Provide the [x, y] coordinate of the cell's center where the given text is located.  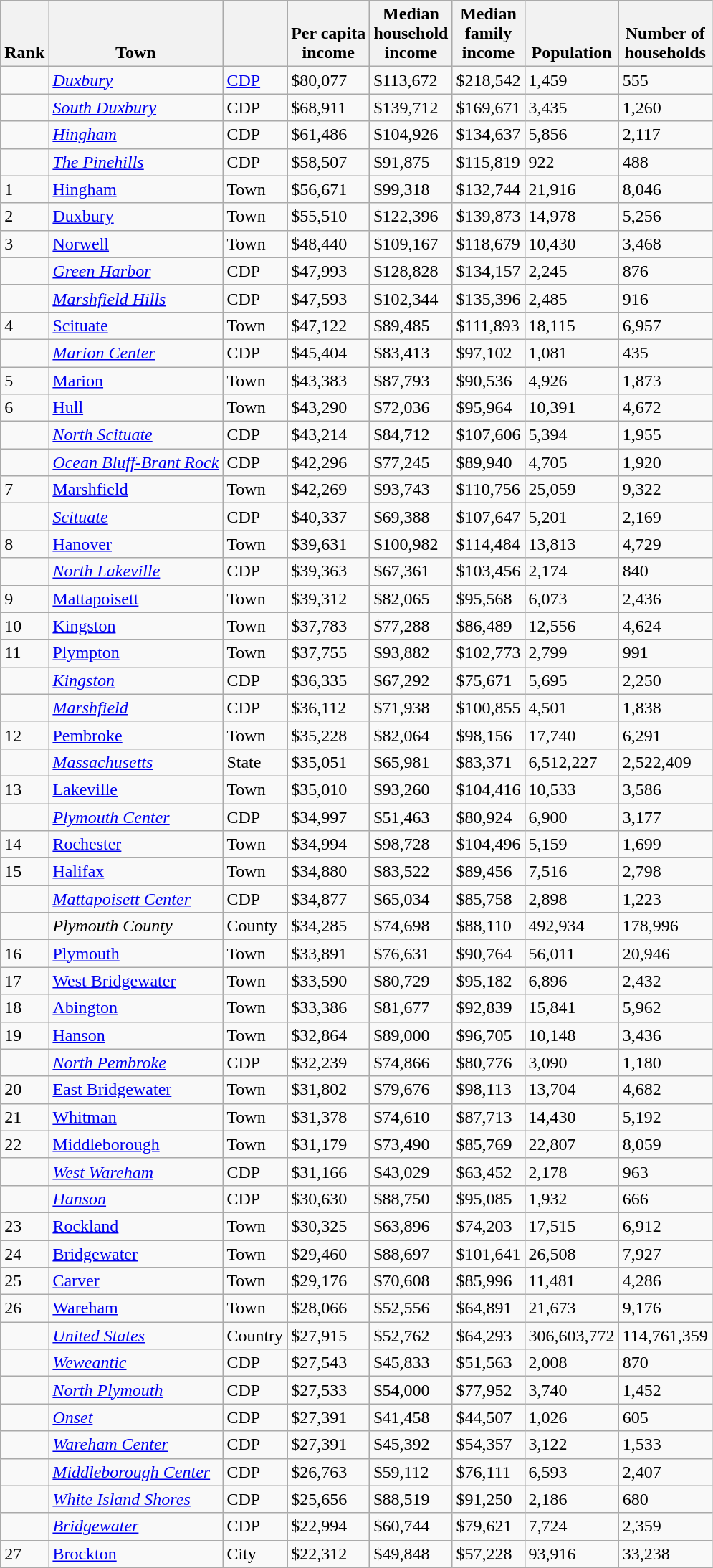
$73,490 [411, 1144]
$83,413 [411, 353]
19 [24, 1035]
$71,938 [411, 708]
$30,630 [328, 1199]
$75,671 [489, 680]
$95,085 [489, 1199]
18,115 [572, 326]
$95,182 [489, 981]
$29,176 [328, 1281]
$134,157 [489, 271]
$28,066 [328, 1308]
$36,335 [328, 680]
City [255, 1554]
4,926 [572, 381]
21,673 [572, 1308]
$104,416 [489, 789]
$43,214 [328, 435]
10,533 [572, 789]
20,946 [665, 954]
Lakeville [136, 789]
10,430 [572, 244]
$89,456 [489, 872]
$59,112 [411, 1472]
$102,344 [411, 298]
13 [24, 789]
$85,758 [489, 899]
6,896 [572, 981]
2,186 [572, 1499]
$51,463 [411, 817]
12 [24, 735]
1,873 [665, 381]
$80,729 [411, 981]
$80,077 [328, 80]
$104,926 [411, 135]
7,927 [665, 1254]
3 [24, 244]
6 [24, 408]
$84,712 [411, 435]
5,856 [572, 135]
20 [24, 1090]
$64,891 [489, 1308]
10,391 [572, 408]
$91,875 [411, 162]
435 [665, 353]
2,798 [665, 872]
$47,993 [328, 271]
4 [24, 326]
5,192 [665, 1117]
Abington [136, 1008]
North Plymouth [136, 1390]
922 [572, 162]
24 [24, 1254]
$107,647 [489, 517]
2,799 [572, 653]
Norwell [136, 244]
$90,764 [489, 954]
1,180 [665, 1063]
$86,489 [489, 626]
6,073 [572, 599]
$31,802 [328, 1090]
5,159 [572, 845]
$83,371 [489, 762]
9 [24, 599]
$35,010 [328, 789]
8,046 [665, 189]
$100,855 [489, 708]
9,322 [665, 490]
$37,783 [328, 626]
$69,388 [411, 517]
Hull [136, 408]
Marshfield Hills [136, 298]
$98,113 [489, 1090]
$43,029 [411, 1172]
$57,228 [489, 1554]
$65,034 [411, 899]
26,508 [572, 1254]
1,223 [665, 899]
$39,363 [328, 571]
United States [136, 1336]
$79,676 [411, 1090]
$26,763 [328, 1472]
21,916 [572, 189]
1,260 [665, 108]
$113,672 [411, 80]
Rockland [136, 1226]
25,059 [572, 490]
West Wareham [136, 1172]
Plympton [136, 653]
$37,755 [328, 653]
Weweantic [136, 1363]
$122,396 [411, 217]
1,533 [665, 1445]
$95,964 [489, 408]
$35,228 [328, 735]
$77,288 [411, 626]
$33,386 [328, 1008]
$90,536 [489, 381]
$63,896 [411, 1226]
7,724 [572, 1526]
$87,713 [489, 1117]
114,761,359 [665, 1336]
Massachusetts [136, 762]
1,932 [572, 1199]
$96,705 [489, 1035]
$128,828 [411, 271]
9,176 [665, 1308]
$35,051 [328, 762]
$134,637 [489, 135]
14 [24, 845]
$95,568 [489, 599]
$77,952 [489, 1390]
4,705 [572, 462]
870 [665, 1363]
5,695 [572, 680]
23 [24, 1226]
1,459 [572, 80]
11 [24, 653]
$39,631 [328, 544]
$76,631 [411, 954]
$98,156 [489, 735]
Plymouth County [136, 926]
$89,000 [411, 1035]
$65,981 [411, 762]
$89,940 [489, 462]
$42,296 [328, 462]
Population [572, 34]
15,841 [572, 1008]
6,900 [572, 817]
1,452 [665, 1390]
$68,911 [328, 108]
$34,880 [328, 872]
$80,924 [489, 817]
178,996 [665, 926]
Marion Center [136, 353]
Middleborough Center [136, 1472]
11,481 [572, 1281]
West Bridgewater [136, 981]
$58,507 [328, 162]
Marion [136, 381]
$33,891 [328, 954]
$45,833 [411, 1363]
$100,982 [411, 544]
$110,756 [489, 490]
$169,671 [489, 108]
$33,590 [328, 981]
$87,793 [411, 381]
4,286 [665, 1281]
Middleborough [136, 1144]
15 [24, 872]
6,957 [665, 326]
$88,697 [411, 1254]
25 [24, 1281]
3,436 [665, 1035]
17,740 [572, 735]
8,059 [665, 1144]
$31,378 [328, 1117]
$43,383 [328, 381]
North Lakeville [136, 571]
916 [665, 298]
$74,203 [489, 1226]
$82,064 [411, 735]
$93,260 [411, 789]
2,436 [665, 599]
Green Harbor [136, 271]
$79,621 [489, 1526]
3,740 [572, 1390]
991 [665, 653]
$40,337 [328, 517]
$88,519 [411, 1499]
5,394 [572, 435]
2,169 [665, 517]
306,603,772 [572, 1336]
33,238 [665, 1554]
17 [24, 981]
Number ofhouseholds [665, 34]
4,501 [572, 708]
$89,485 [411, 326]
Mattapoisett Center [136, 899]
$114,484 [489, 544]
5,256 [665, 217]
Per capitaincome [328, 34]
4,729 [665, 544]
$88,110 [489, 926]
6,512,227 [572, 762]
605 [665, 1417]
$81,677 [411, 1008]
16 [24, 954]
876 [665, 271]
$39,312 [328, 599]
$93,882 [411, 653]
1 [24, 189]
3,468 [665, 244]
$34,877 [328, 899]
$43,290 [328, 408]
$98,728 [411, 845]
State [255, 762]
$32,864 [328, 1035]
840 [665, 571]
18 [24, 1008]
680 [665, 1499]
$63,452 [489, 1172]
$52,762 [411, 1336]
$67,292 [411, 680]
13,704 [572, 1090]
$77,245 [411, 462]
$49,848 [411, 1554]
Country [255, 1336]
$27,543 [328, 1363]
$104,496 [489, 845]
$42,269 [328, 490]
5 [24, 381]
$30,325 [328, 1226]
7 [24, 490]
$218,542 [489, 80]
4,624 [665, 626]
$107,606 [489, 435]
56,011 [572, 954]
6,912 [665, 1226]
$118,679 [489, 244]
Carver [136, 1281]
2,407 [665, 1472]
$52,556 [411, 1308]
$115,819 [489, 162]
$56,671 [328, 189]
Ocean Bluff-Brant Rock [136, 462]
$83,522 [411, 872]
6,291 [665, 735]
$70,608 [411, 1281]
Wareham Center [136, 1445]
2,178 [572, 1172]
4,672 [665, 408]
$74,698 [411, 926]
21 [24, 1117]
$31,179 [328, 1144]
$103,456 [489, 571]
East Bridgewater [136, 1090]
1,026 [572, 1417]
4,682 [665, 1090]
$139,873 [489, 217]
$45,392 [411, 1445]
$109,167 [411, 244]
Onset [136, 1417]
$111,893 [489, 326]
22 [24, 1144]
$29,460 [328, 1254]
93,916 [572, 1554]
3,586 [665, 789]
2,432 [665, 981]
Rank [24, 34]
$88,750 [411, 1199]
$41,458 [411, 1417]
$97,102 [489, 353]
South Duxbury [136, 108]
17,515 [572, 1226]
$132,744 [489, 189]
1,955 [665, 435]
$36,112 [328, 708]
The Pinehills [136, 162]
$61,486 [328, 135]
$44,507 [489, 1417]
Mattapoisett [136, 599]
Medianhouseholdincome [411, 34]
$22,994 [328, 1526]
$27,533 [328, 1390]
$74,610 [411, 1117]
Medianfamilyincome [489, 34]
$85,996 [489, 1281]
5,201 [572, 517]
$54,357 [489, 1445]
22,807 [572, 1144]
26 [24, 1308]
$48,440 [328, 244]
White Island Shores [136, 1499]
Brockton [136, 1554]
555 [665, 80]
$22,312 [328, 1554]
666 [665, 1199]
Plymouth Center [136, 817]
$47,122 [328, 326]
$64,293 [489, 1336]
$92,839 [489, 1008]
2,898 [572, 899]
$54,000 [411, 1390]
1,699 [665, 845]
$51,563 [489, 1363]
Rochester [136, 845]
North Scituate [136, 435]
3,090 [572, 1063]
2,250 [665, 680]
488 [665, 162]
$85,769 [489, 1144]
13,813 [572, 544]
$34,285 [328, 926]
$76,111 [489, 1472]
$60,744 [411, 1526]
10 [24, 626]
Halifax [136, 872]
2,359 [665, 1526]
2,522,409 [665, 762]
2,245 [572, 271]
3,122 [572, 1445]
$31,166 [328, 1172]
$45,404 [328, 353]
7,516 [572, 872]
2,008 [572, 1363]
North Pembroke [136, 1063]
$34,994 [328, 845]
$139,712 [411, 108]
1,838 [665, 708]
$25,656 [328, 1499]
2,485 [572, 298]
2,174 [572, 571]
27 [24, 1554]
2 [24, 217]
Plymouth [136, 954]
Hanover [136, 544]
$102,773 [489, 653]
492,934 [572, 926]
$80,776 [489, 1063]
$72,036 [411, 408]
3,435 [572, 108]
$99,318 [411, 189]
14,430 [572, 1117]
Wareham [136, 1308]
12,556 [572, 626]
10,148 [572, 1035]
1,081 [572, 353]
963 [665, 1172]
County [255, 926]
$27,915 [328, 1336]
$67,361 [411, 571]
14,978 [572, 217]
Pembroke [136, 735]
$91,250 [489, 1499]
$135,396 [489, 298]
3,177 [665, 817]
$34,997 [328, 817]
Whitman [136, 1117]
$32,239 [328, 1063]
6,593 [572, 1472]
1,920 [665, 462]
8 [24, 544]
5,962 [665, 1008]
$74,866 [411, 1063]
2,117 [665, 135]
$101,641 [489, 1254]
$93,743 [411, 490]
$55,510 [328, 217]
$82,065 [411, 599]
$47,593 [328, 298]
